Detect which cell encompasses the target text, then output its [x, y] center coordinate. 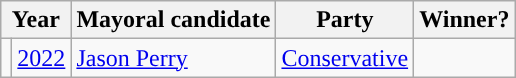
Winner? [464, 20]
Jason Perry [174, 58]
Mayoral candidate [174, 20]
Party [345, 20]
Conservative [345, 58]
2022 [42, 58]
Year [36, 20]
